Output the [x, y] coordinate of the center of the cell containing the given text.  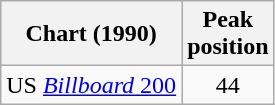
Peakposition [228, 34]
Chart (1990) [92, 34]
US Billboard 200 [92, 85]
44 [228, 85]
